Provide the [X, Y] coordinate of the cell's center where the given text is located.  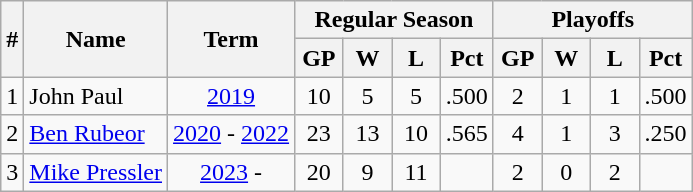
2019 [232, 96]
13 [368, 134]
0 [566, 172]
Name [96, 39]
Playoffs [592, 20]
Ben Rubeor [96, 134]
9 [368, 172]
Term [232, 39]
2020 - 2022 [232, 134]
.250 [666, 134]
Mike Pressler [96, 172]
# [12, 39]
20 [320, 172]
23 [320, 134]
John Paul [96, 96]
Regular Season [394, 20]
11 [416, 172]
4 [518, 134]
.565 [466, 134]
2023 - [232, 172]
